From the cell containing the given text, extract its center point as [x, y] coordinate. 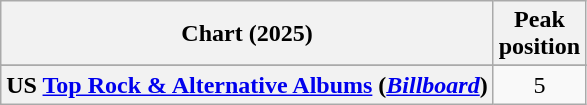
US Top Rock & Alternative Albums (Billboard) [247, 85]
Peakposition [539, 34]
5 [539, 85]
Chart (2025) [247, 34]
